Determine the (x, y) coordinate at the center of the cell enclosing the given text.  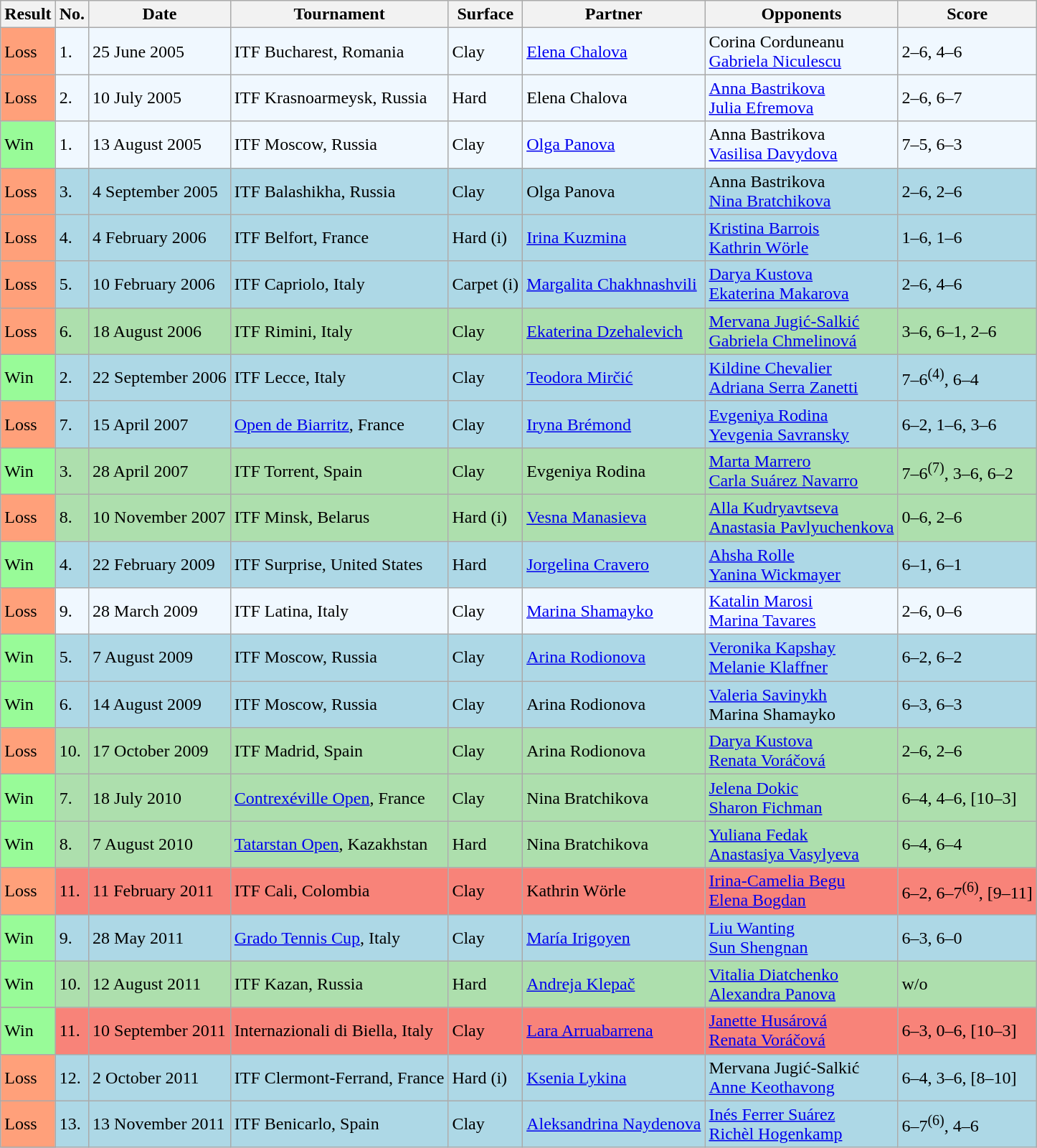
ITF Torrent, Spain (339, 470)
28 May 2011 (160, 938)
Open de Biarritz, France (339, 424)
Jelena Dokic Sharon Fichman (802, 797)
Corina Corduneanu Gabriela Niculescu (802, 52)
Evgeniya Rodina (614, 470)
18 August 2006 (160, 331)
6–4, 6–4 (967, 845)
4 September 2005 (160, 191)
6–1, 6–1 (967, 564)
ITF Balashikha, Russia (339, 191)
Janette Husárová Renata Voráčová (802, 1031)
6–7(6), 4–6 (967, 1124)
Yuliana Fedak Anastasiya Vasylyeva (802, 845)
4 February 2006 (160, 238)
7 August 2009 (160, 658)
Ksenia Lykina (614, 1077)
ITF Minsk, Belarus (339, 518)
6–2, 6–2 (967, 658)
Veronika Kapshay Melanie Klaffner (802, 658)
Ahsha Rolle Yanina Wickmayer (802, 564)
6–3, 6–3 (967, 704)
ITF Clermont-Ferrand, France (339, 1077)
Vitalia Diatchenko Alexandra Panova (802, 984)
Liu Wanting Sun Shengnan (802, 938)
Kristina Barrois Kathrin Wörle (802, 238)
6–2, 1–6, 3–6 (967, 424)
7 August 2010 (160, 845)
Anna Bastrikova Vasilisa Davydova (802, 145)
ITF Rimini, Italy (339, 331)
28 April 2007 (160, 470)
0–6, 2–6 (967, 518)
Irina-Camelia Begu Elena Bogdan (802, 891)
Katalin Marosi Marina Tavares (802, 611)
ITF Krasnoarmeysk, Russia (339, 98)
María Irigoyen (614, 938)
Vesna Manasieva (614, 518)
ITF Benicarlo, Spain (339, 1124)
12. (72, 1077)
Lara Arruabarrena (614, 1031)
ITF Capriolo, Italy (339, 284)
ITF Madrid, Spain (339, 751)
Anna Bastrikova Nina Bratchikova (802, 191)
18 July 2010 (160, 797)
Surface (486, 14)
2–6, 6–7 (967, 98)
Iryna Brémond (614, 424)
Inés Ferrer Suárez Richèl Hogenkamp (802, 1124)
Tournament (339, 14)
ITF Bucharest, Romania (339, 52)
Grado Tennis Cup, Italy (339, 938)
22 February 2009 (160, 564)
Kildine Chevalier Adriana Serra Zanetti (802, 377)
10 September 2011 (160, 1031)
Aleksandrina Naydenova (614, 1124)
Valeria Savinykh Marina Shamayko (802, 704)
12 August 2011 (160, 984)
ITF Cali, Colombia (339, 891)
17 October 2009 (160, 751)
ITF Surprise, United States (339, 564)
13 August 2005 (160, 145)
Anna Bastrikova Julia Efremova (802, 98)
22 September 2006 (160, 377)
3–6, 6–1, 2–6 (967, 331)
Carpet (i) (486, 284)
Kathrin Wörle (614, 891)
6–2, 6–7(6), [9–11] (967, 891)
ITF Kazan, Russia (339, 984)
Darya Kustova Renata Voráčová (802, 751)
Darya Kustova Ekaterina Makarova (802, 284)
14 August 2009 (160, 704)
Tatarstan Open, Kazakhstan (339, 845)
11 February 2011 (160, 891)
Score (967, 14)
Teodora Mirčić (614, 377)
10 November 2007 (160, 518)
28 March 2009 (160, 611)
7–5, 6–3 (967, 145)
7–6(7), 3–6, 6–2 (967, 470)
No. (72, 14)
ITF Lecce, Italy (339, 377)
Partner (614, 14)
Andreja Klepač (614, 984)
Marina Shamayko (614, 611)
Jorgelina Cravero (614, 564)
Mervana Jugić-Salkić Gabriela Chmelinová (802, 331)
6–4, 3–6, [8–10] (967, 1077)
6–3, 0–6, [10–3] (967, 1031)
1–6, 1–6 (967, 238)
Marta Marrero Carla Suárez Navarro (802, 470)
13. (72, 1124)
ITF Belfort, France (339, 238)
Internazionali di Biella, Italy (339, 1031)
Irina Kuzmina (614, 238)
10 July 2005 (160, 98)
Margalita Chakhnashvili (614, 284)
Opponents (802, 14)
10 February 2006 (160, 284)
Result (28, 14)
7–6(4), 6–4 (967, 377)
2–6, 0–6 (967, 611)
13 November 2011 (160, 1124)
Contrexéville Open, France (339, 797)
Alla Kudryavtseva Anastasia Pavlyuchenkova (802, 518)
Ekaterina Dzehalevich (614, 331)
2 October 2011 (160, 1077)
15 April 2007 (160, 424)
w/o (967, 984)
Evgeniya Rodina Yevgenia Savransky (802, 424)
Date (160, 14)
25 June 2005 (160, 52)
6–3, 6–0 (967, 938)
Mervana Jugić-Salkić Anne Keothavong (802, 1077)
ITF Latina, Italy (339, 611)
6–4, 4–6, [10–3] (967, 797)
